Locate the cell with the specified text and output its [X, Y] center coordinate. 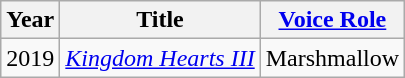
Voice Role [332, 20]
Title [160, 20]
Marshmallow [332, 58]
Year [30, 20]
2019 [30, 58]
Kingdom Hearts III [160, 58]
